Search for the cell housing the specified text and yield its [X, Y] center coordinate. 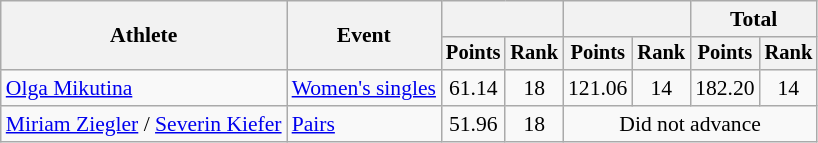
Pairs [364, 124]
Miriam Ziegler / Severin Kiefer [144, 124]
Did not advance [690, 124]
Women's singles [364, 88]
Olga Mikutina [144, 88]
Total [754, 19]
51.96 [473, 124]
121.06 [598, 88]
61.14 [473, 88]
182.20 [724, 88]
Event [364, 36]
Athlete [144, 36]
